Search for the cell housing the specified text and yield its [x, y] center coordinate. 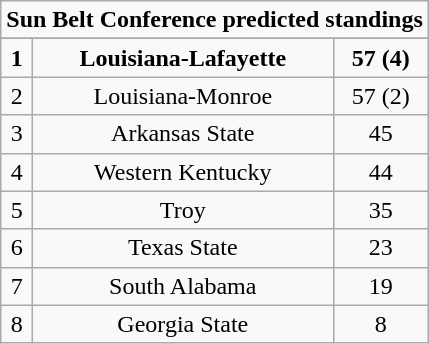
57 (4) [380, 58]
1 [17, 58]
Troy [183, 210]
Sun Belt Conference predicted standings [215, 20]
Louisiana-Monroe [183, 96]
19 [380, 286]
3 [17, 134]
Arkansas State [183, 134]
44 [380, 172]
Louisiana-Lafayette [183, 58]
Western Kentucky [183, 172]
2 [17, 96]
45 [380, 134]
Texas State [183, 248]
23 [380, 248]
4 [17, 172]
5 [17, 210]
35 [380, 210]
South Alabama [183, 286]
7 [17, 286]
Georgia State [183, 324]
57 (2) [380, 96]
6 [17, 248]
